Output the [X, Y] coordinate of the center of the cell containing the given text.  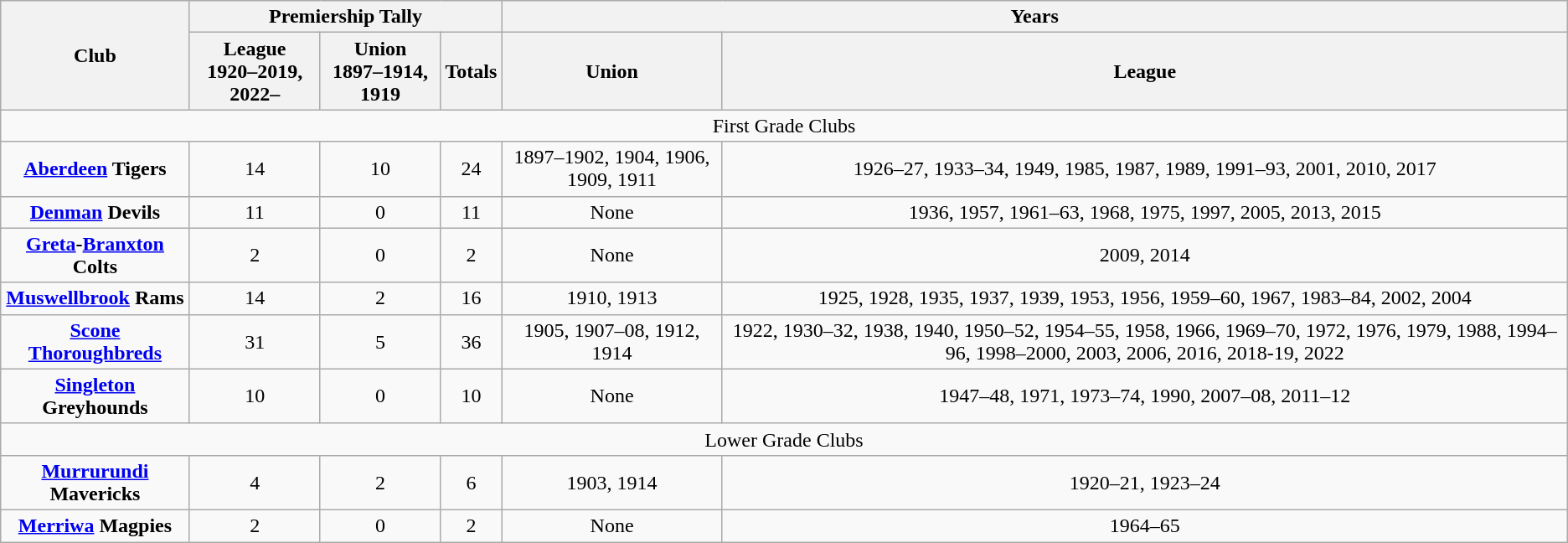
Totals [471, 71]
6 [471, 483]
Scone Thoroughbreds [95, 342]
League1920–2019, 2022– [255, 71]
36 [471, 342]
First Grade Clubs [784, 126]
Lower Grade Clubs [784, 439]
4 [255, 483]
1936, 1957, 1961–63, 1968, 1975, 1997, 2005, 2013, 2015 [1144, 212]
31 [255, 342]
Union1897–1914, 1919 [380, 71]
24 [471, 169]
Greta-Branxton Colts [95, 255]
5 [380, 342]
16 [471, 298]
Union [611, 71]
Years [1034, 17]
Singleton Greyhounds [95, 396]
Aberdeen Tigers [95, 169]
1922, 1930–32, 1938, 1940, 1950–52, 1954–55, 1958, 1966, 1969–70, 1972, 1976, 1979, 1988, 1994–96, 1998–2000, 2003, 2006, 2016, 2018-19, 2022 [1144, 342]
Premiership Tally [345, 17]
1920–21, 1923–24 [1144, 483]
1897–1902, 1904, 1906, 1909, 1911 [611, 169]
1910, 1913 [611, 298]
Murrurundi Mavericks [95, 483]
Muswellbrook Rams [95, 298]
1903, 1914 [611, 483]
1905, 1907–08, 1912, 1914 [611, 342]
1926–27, 1933–34, 1949, 1985, 1987, 1989, 1991–93, 2001, 2010, 2017 [1144, 169]
2009, 2014 [1144, 255]
1964–65 [1144, 525]
Merriwa Magpies [95, 525]
Denman Devils [95, 212]
1947–48, 1971, 1973–74, 1990, 2007–08, 2011–12 [1144, 396]
Club [95, 55]
1925, 1928, 1935, 1937, 1939, 1953, 1956, 1959–60, 1967, 1983–84, 2002, 2004 [1144, 298]
League [1144, 71]
